Determine the [x, y] coordinate at the center of the cell enclosing the given text.  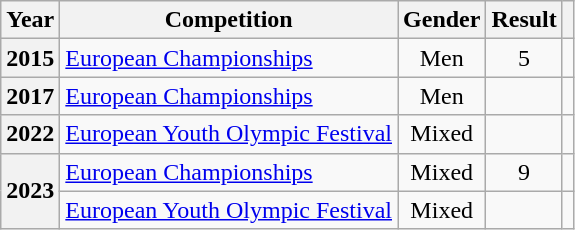
9 [524, 172]
Gender [442, 20]
2023 [30, 191]
2017 [30, 96]
5 [524, 58]
2015 [30, 58]
Competition [229, 20]
Year [30, 20]
2022 [30, 134]
Result [524, 20]
